Pinpoint the cell where the given text exists, returning its [x, y] midpoint coordinate. 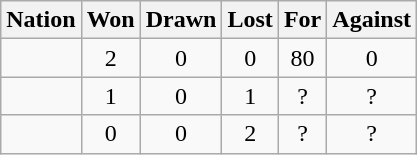
Lost [250, 20]
80 [302, 58]
Drawn [181, 20]
Won [110, 20]
Nation [41, 20]
Against [372, 20]
For [302, 20]
